For the text-containing cell, return its midpoint in (X, Y) coordinate format. 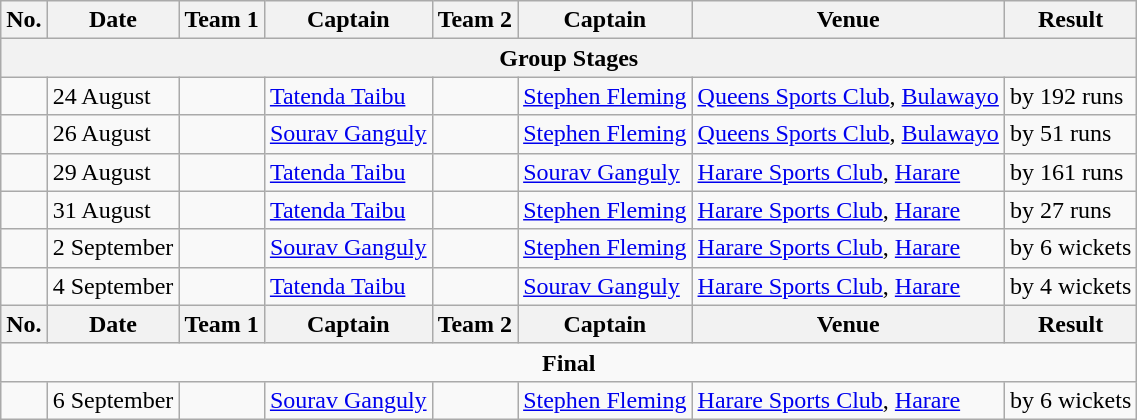
by 4 wickets (1070, 286)
29 August (113, 172)
31 August (113, 210)
4 September (113, 286)
2 September (113, 248)
Group Stages (569, 58)
6 September (113, 400)
Final (569, 362)
by 51 runs (1070, 134)
by 161 runs (1070, 172)
26 August (113, 134)
by 27 runs (1070, 210)
24 August (113, 96)
by 192 runs (1070, 96)
